Return the (x, y) coordinate for the center point of the cell that contains the specified text.  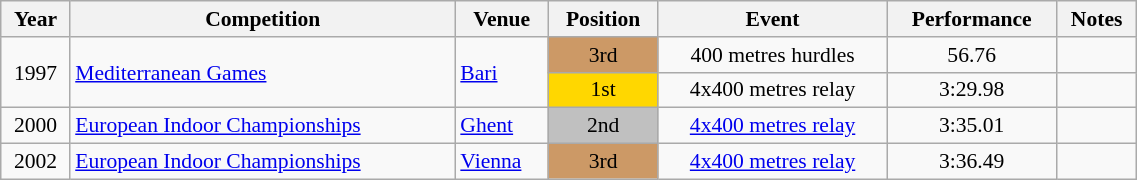
Notes (1096, 19)
Venue (502, 19)
1997 (36, 72)
Year (36, 19)
2nd (603, 126)
Performance (972, 19)
56.76 (972, 55)
Event (772, 19)
Position (603, 19)
Ghent (502, 126)
3:29.98 (972, 90)
Bari (502, 72)
400 metres hurdles (772, 55)
Mediterranean Games (262, 72)
3:36.49 (972, 162)
1st (603, 90)
Vienna (502, 162)
3:35.01 (972, 126)
2002 (36, 162)
2000 (36, 126)
Competition (262, 19)
